Determine the [X, Y] coordinate at the center of the cell enclosing the given text.  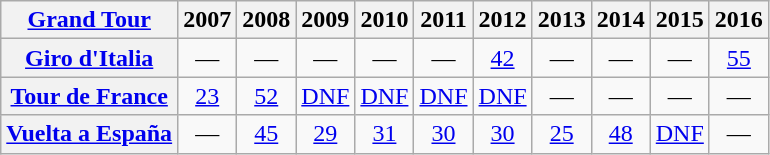
Vuelta a España [90, 134]
55 [738, 58]
2010 [384, 20]
31 [384, 134]
Tour de France [90, 96]
25 [562, 134]
2007 [208, 20]
Grand Tour [90, 20]
45 [266, 134]
2014 [620, 20]
48 [620, 134]
2016 [738, 20]
42 [502, 58]
2011 [444, 20]
23 [208, 96]
Giro d'Italia [90, 58]
2013 [562, 20]
29 [326, 134]
2009 [326, 20]
2015 [680, 20]
2008 [266, 20]
52 [266, 96]
2012 [502, 20]
